Extract the [X, Y] coordinate from the center of the cell holding the provided text.  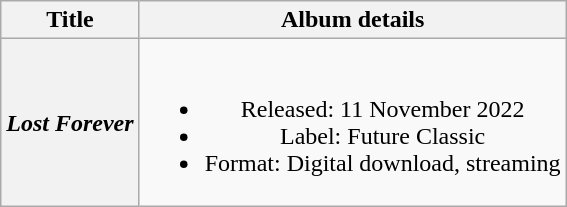
Album details [352, 20]
Title [70, 20]
Released: 11 November 2022Label: Future ClassicFormat: Digital download, streaming [352, 122]
Lost Forever [70, 122]
